For the text-containing cell, return its midpoint in (x, y) coordinate format. 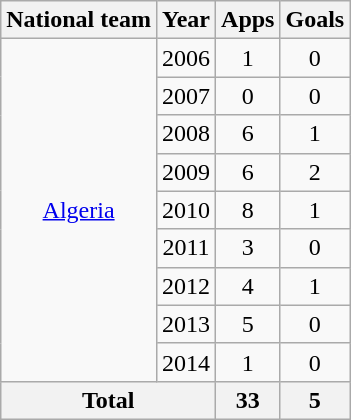
Year (186, 20)
8 (248, 210)
2009 (186, 172)
2010 (186, 210)
Goals (315, 20)
2012 (186, 286)
2006 (186, 58)
Apps (248, 20)
33 (248, 400)
2007 (186, 96)
Algeria (79, 210)
2 (315, 172)
2008 (186, 134)
2013 (186, 324)
4 (248, 286)
National team (79, 20)
Total (108, 400)
2014 (186, 362)
2011 (186, 248)
3 (248, 248)
